From the cell containing the given text, extract its center point as [x, y] coordinate. 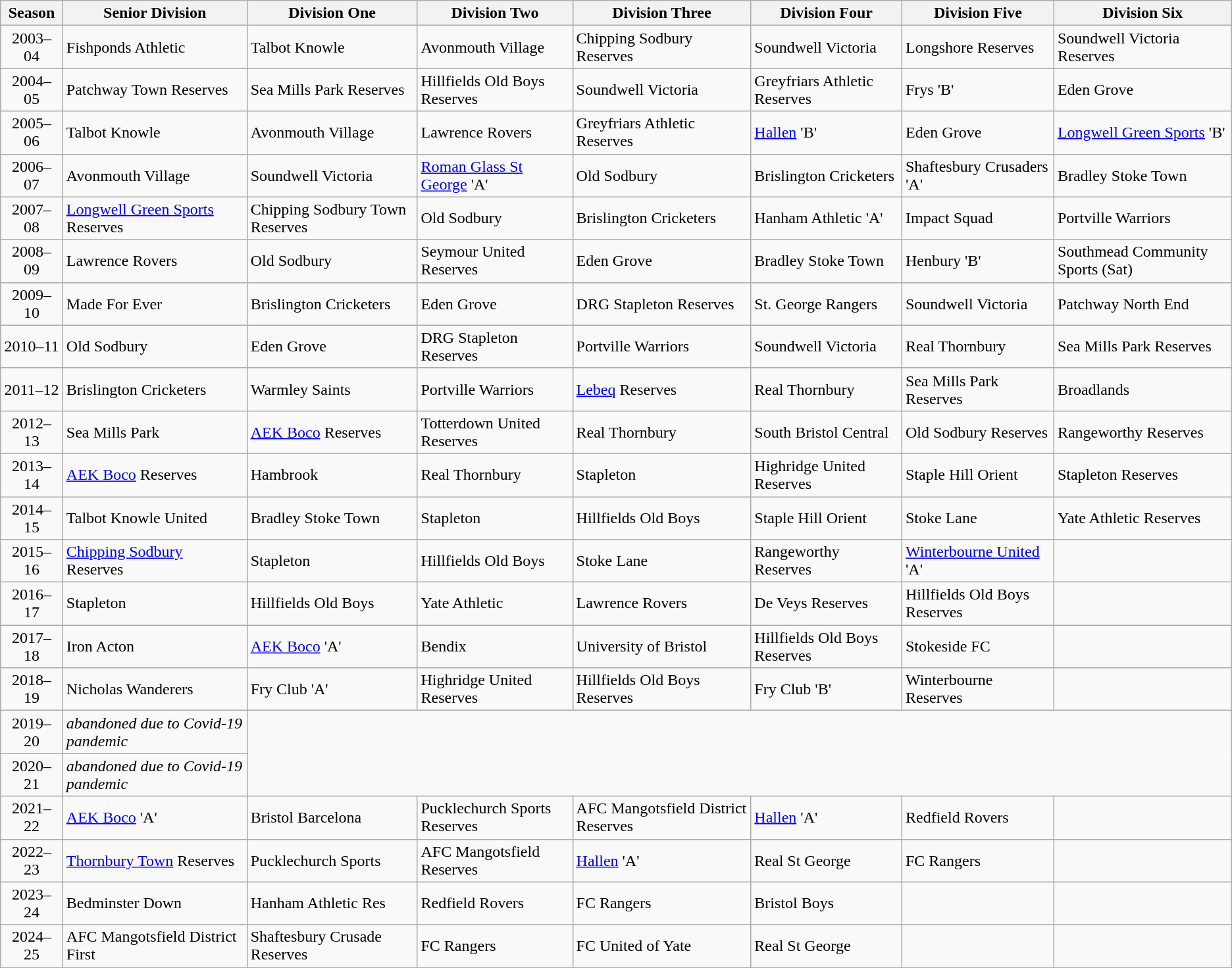
2008–09 [32, 261]
Longwell Green Sports Reserves [155, 218]
Division Five [978, 13]
Impact Squad [978, 218]
2024–25 [32, 946]
AFC Mangotsfield District Reserves [662, 817]
2012–13 [32, 432]
Seymour United Reserves [495, 261]
Fry Club 'B' [827, 690]
Southmead Community Sports (Sat) [1142, 261]
Hanham Athletic Res [332, 903]
Yate Athletic [495, 604]
Hanham Athletic 'A' [827, 218]
Division Six [1142, 13]
2018–19 [32, 690]
De Veys Reserves [827, 604]
Iron Acton [155, 646]
Bristol Barcelona [332, 817]
Bristol Boys [827, 903]
Division One [332, 13]
Frys 'B' [978, 89]
2003–04 [32, 47]
2011–12 [32, 390]
Division Four [827, 13]
Patchway Town Reserves [155, 89]
Hambrook [332, 475]
2004–05 [32, 89]
2019–20 [32, 732]
2020–21 [32, 775]
2009–10 [32, 304]
Stapleton Reserves [1142, 475]
Fry Club 'A' [332, 690]
2007–08 [32, 218]
Henbury 'B' [978, 261]
2013–14 [32, 475]
Broadlands [1142, 390]
Talbot Knowle United [155, 517]
AFC Mangotsfield District First [155, 946]
Fishponds Athletic [155, 47]
Warmley Saints [332, 390]
Shaftesbury Crusaders 'A' [978, 175]
2015–16 [32, 561]
Longshore Reserves [978, 47]
Pucklechurch Sports [332, 861]
Made For Ever [155, 304]
Totterdown United Reserves [495, 432]
AFC Mangotsfield Reserves [495, 861]
Patchway North End [1142, 304]
Winterbourne United 'A' [978, 561]
Division Two [495, 13]
Season [32, 13]
2016–17 [32, 604]
2017–18 [32, 646]
Soundwell Victoria Reserves [1142, 47]
Chipping Sodbury Town Reserves [332, 218]
FC United of Yate [662, 946]
Hallen 'B' [827, 133]
South Bristol Central [827, 432]
Lebeq Reserves [662, 390]
2022–23 [32, 861]
Bendix [495, 646]
Division Three [662, 13]
Old Sodbury Reserves [978, 432]
Nicholas Wanderers [155, 690]
2023–24 [32, 903]
St. George Rangers [827, 304]
2010–11 [32, 346]
2005–06 [32, 133]
Bedminster Down [155, 903]
Winterbourne Reserves [978, 690]
Shaftesbury Crusade Reserves [332, 946]
Senior Division [155, 13]
Stokeside FC [978, 646]
2021–22 [32, 817]
University of Bristol [662, 646]
2014–15 [32, 517]
Pucklechurch Sports Reserves [495, 817]
Sea Mills Park [155, 432]
Longwell Green Sports 'B' [1142, 133]
2006–07 [32, 175]
Yate Athletic Reserves [1142, 517]
Thornbury Town Reserves [155, 861]
Roman Glass St George 'A' [495, 175]
